Pinpoint the cell where the given text exists, returning its (X, Y) midpoint coordinate. 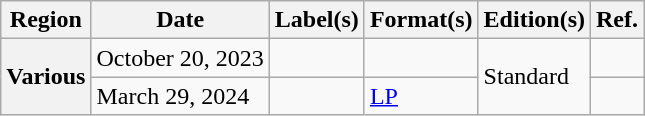
March 29, 2024 (180, 96)
Format(s) (421, 20)
LP (421, 96)
Region (46, 20)
Various (46, 77)
Date (180, 20)
Edition(s) (534, 20)
October 20, 2023 (180, 58)
Standard (534, 77)
Ref. (618, 20)
Label(s) (316, 20)
